Pinpoint the cell where the given text exists, returning its [x, y] midpoint coordinate. 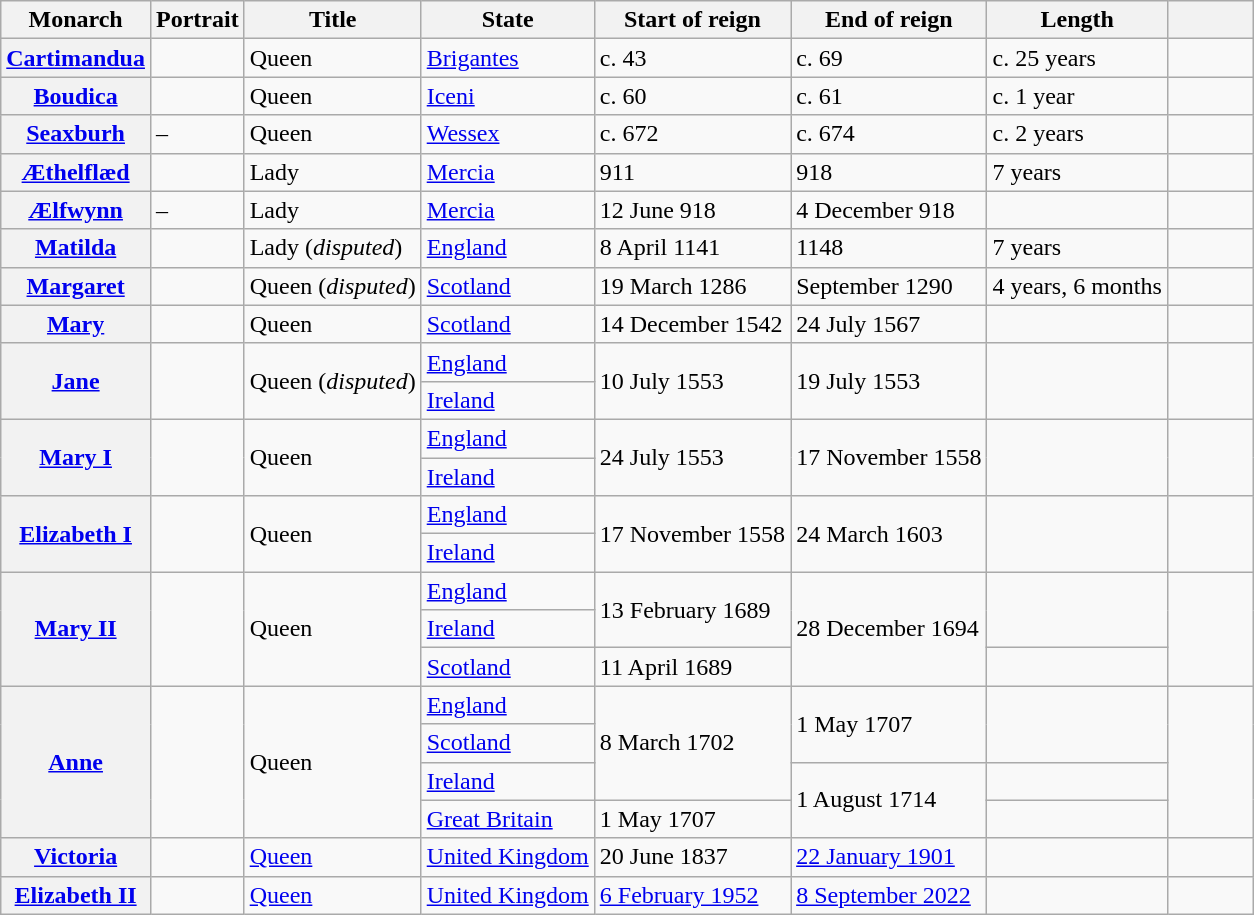
Elizabeth I [76, 534]
24 July 1567 [889, 324]
Start of reign [692, 20]
c. 2 years [1077, 134]
Seaxburh [76, 134]
1 August 1714 [889, 800]
Victoria [76, 857]
c. 61 [889, 96]
Mary [76, 324]
c. 1 year [1077, 96]
Lady (disputed) [332, 248]
22 January 1901 [889, 857]
Brigantes [508, 58]
Length [1077, 20]
14 December 1542 [692, 324]
19 March 1286 [692, 286]
Monarch [76, 20]
Great Britain [508, 819]
24 March 1603 [889, 534]
8 September 2022 [889, 895]
Margaret [76, 286]
c. 69 [889, 58]
September 1290 [889, 286]
8 March 1702 [692, 743]
Cartimandua [76, 58]
Wessex [508, 134]
13 February 1689 [692, 610]
10 July 1553 [692, 381]
12 June 918 [692, 210]
4 years, 6 months [1077, 286]
c. 60 [692, 96]
1148 [889, 248]
State [508, 20]
Mary II [76, 629]
Iceni [508, 96]
20 June 1837 [692, 857]
Title [332, 20]
28 December 1694 [889, 629]
c. 672 [692, 134]
End of reign [889, 20]
Mary I [76, 457]
Ælfwynn [76, 210]
Anne [76, 762]
8 April 1141 [692, 248]
Boudica [76, 96]
19 July 1553 [889, 381]
c. 25 years [1077, 58]
Æthelflæd [76, 172]
4 December 918 [889, 210]
Portrait [197, 20]
911 [692, 172]
24 July 1553 [692, 457]
c. 43 [692, 58]
918 [889, 172]
Matilda [76, 248]
Elizabeth II [76, 895]
6 February 1952 [692, 895]
11 April 1689 [692, 667]
Jane [76, 381]
c. 674 [889, 134]
